Output the [x, y] coordinate of the center of the cell containing the given text.  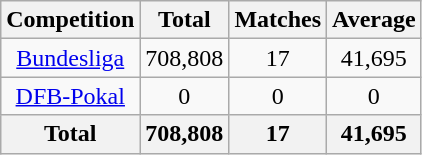
Matches [278, 20]
Average [374, 20]
Competition [70, 20]
DFB-Pokal [70, 96]
Bundesliga [70, 58]
